Detect which cell encompasses the target text, then output its (x, y) center coordinate. 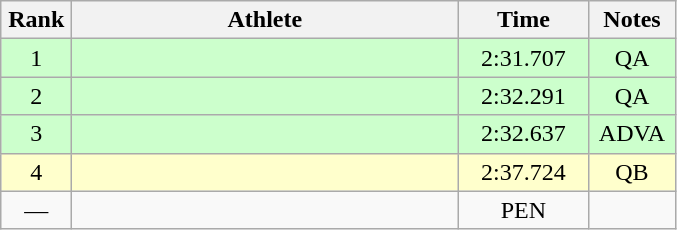
PEN (524, 210)
2:37.724 (524, 172)
3 (36, 134)
Rank (36, 20)
2:32.637 (524, 134)
Notes (632, 20)
Athlete (265, 20)
1 (36, 58)
ADVA (632, 134)
— (36, 210)
Time (524, 20)
2 (36, 96)
QB (632, 172)
2:32.291 (524, 96)
2:31.707 (524, 58)
4 (36, 172)
